Locate the cell with the specified text and output its [x, y] center coordinate. 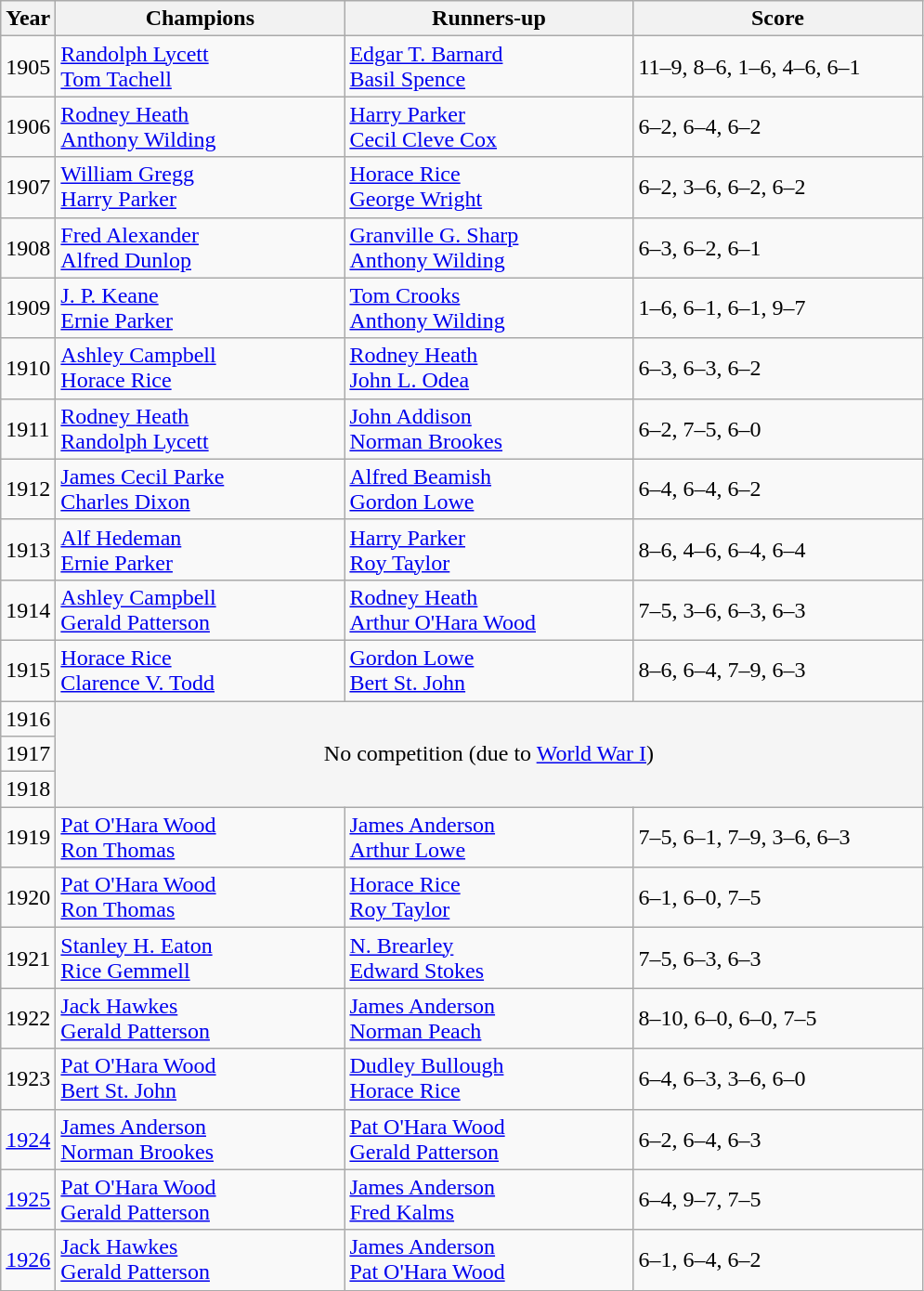
Year [28, 19]
Rodney Heath John L. Odea [488, 368]
Ashley Campbell Gerald Patterson [201, 609]
Runners-up [488, 19]
1919 [28, 838]
William Gregg Harry Parker [201, 188]
Fred Alexander Alfred Dunlop [201, 247]
James Anderson Norman Peach [488, 1018]
8–10, 6–0, 6–0, 7–5 [778, 1018]
6–4, 6–3, 3–6, 6–0 [778, 1079]
1911 [28, 429]
1926 [28, 1259]
1918 [28, 789]
6–4, 6–4, 6–2 [778, 489]
Pat O'Hara Wood Bert St. John [201, 1079]
7–5, 6–3, 6–3 [778, 958]
6–1, 6–4, 6–2 [778, 1259]
7–5, 3–6, 6–3, 6–3 [778, 609]
Harry Parker Cecil Cleve Cox [488, 126]
1908 [28, 247]
Rodney Heath Arthur O'Hara Wood [488, 609]
1925 [28, 1200]
Granville G. Sharp Anthony Wilding [488, 247]
1923 [28, 1079]
John Addison Norman Brookes [488, 429]
Rodney Heath Randolph Lycett [201, 429]
James Anderson Arthur Lowe [488, 838]
1924 [28, 1139]
Alf Hedeman Ernie Parker [201, 550]
1909 [28, 308]
J. P. Keane Ernie Parker [201, 308]
8–6, 6–4, 7–9, 6–3 [778, 671]
James Anderson Fred Kalms [488, 1200]
Ashley Campbell Horace Rice [201, 368]
1907 [28, 188]
1–6, 6–1, 6–1, 9–7 [778, 308]
1912 [28, 489]
Stanley H. Eaton Rice Gemmell [201, 958]
1917 [28, 754]
Score [778, 19]
James Anderson Norman Brookes [201, 1139]
6–2, 3–6, 6–2, 6–2 [778, 188]
11–9, 8–6, 1–6, 4–6, 6–1 [778, 67]
6–2, 6–4, 6–3 [778, 1139]
1920 [28, 897]
No competition (due to World War I) [488, 753]
Tom Crooks Anthony Wilding [488, 308]
Rodney Heath Anthony Wilding [201, 126]
Randolph Lycett Tom Tachell [201, 67]
James Anderson Pat O'Hara Wood [488, 1259]
Horace Rice Roy Taylor [488, 897]
Horace Rice Clarence V. Todd [201, 671]
Champions [201, 19]
N. Brearley Edward Stokes [488, 958]
Edgar T. Barnard Basil Spence [488, 67]
6–2, 6–4, 6–2 [778, 126]
6–1, 6–0, 7–5 [778, 897]
1922 [28, 1018]
8–6, 4–6, 6–4, 6–4 [778, 550]
1910 [28, 368]
James Cecil Parke Charles Dixon [201, 489]
1915 [28, 671]
6–4, 9–7, 7–5 [778, 1200]
6–3, 6–2, 6–1 [778, 247]
1914 [28, 609]
1905 [28, 67]
1921 [28, 958]
1913 [28, 550]
Gordon Lowe Bert St. John [488, 671]
1906 [28, 126]
1916 [28, 718]
Horace Rice George Wright [488, 188]
Alfred Beamish Gordon Lowe [488, 489]
Dudley Bullough Horace Rice [488, 1079]
7–5, 6–1, 7–9, 3–6, 6–3 [778, 838]
6–3, 6–3, 6–2 [778, 368]
6–2, 7–5, 6–0 [778, 429]
Harry Parker Roy Taylor [488, 550]
